Locate the cell with the specified text and output its [x, y] center coordinate. 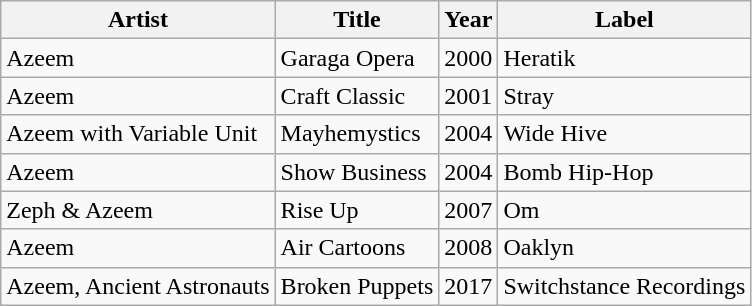
2017 [468, 286]
Mayhemystics [357, 134]
2007 [468, 210]
Oaklyn [624, 248]
Zeph & Azeem [138, 210]
Label [624, 20]
Garaga Opera [357, 58]
Artist [138, 20]
2000 [468, 58]
Om [624, 210]
Rise Up [357, 210]
Bomb Hip-Hop [624, 172]
2001 [468, 96]
Year [468, 20]
Air Cartoons [357, 248]
Craft Classic [357, 96]
Broken Puppets [357, 286]
Show Business [357, 172]
Switchstance Recordings [624, 286]
Azeem, Ancient Astronauts [138, 286]
Wide Hive [624, 134]
Azeem with Variable Unit [138, 134]
Stray [624, 96]
Heratik [624, 58]
2008 [468, 248]
Title [357, 20]
